Detect which cell encompasses the target text, then output its (X, Y) center coordinate. 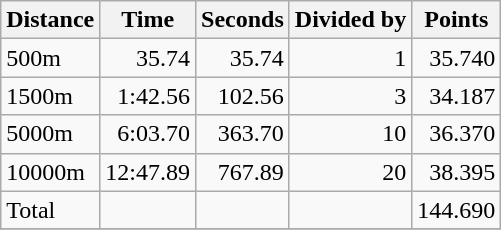
1 (350, 58)
Points (456, 20)
6:03.70 (148, 134)
767.89 (243, 172)
10 (350, 134)
10000m (50, 172)
3 (350, 96)
34.187 (456, 96)
12:47.89 (148, 172)
144.690 (456, 210)
Total (50, 210)
Time (148, 20)
1500m (50, 96)
Distance (50, 20)
35.740 (456, 58)
38.395 (456, 172)
Divided by (350, 20)
36.370 (456, 134)
5000m (50, 134)
Seconds (243, 20)
1:42.56 (148, 96)
500m (50, 58)
363.70 (243, 134)
102.56 (243, 96)
20 (350, 172)
